Detect which cell encompasses the target text, then output its [X, Y] center coordinate. 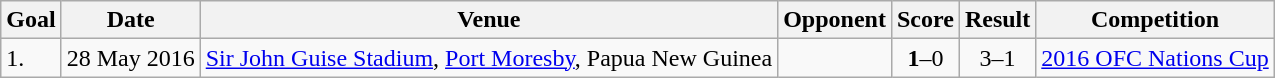
Score [925, 20]
Competition [1155, 20]
Sir John Guise Stadium, Port Moresby, Papua New Guinea [488, 58]
28 May 2016 [130, 58]
3–1 [997, 58]
1–0 [925, 58]
Goal [31, 20]
Venue [488, 20]
Result [997, 20]
Date [130, 20]
Opponent [835, 20]
2016 OFC Nations Cup [1155, 58]
1. [31, 58]
